Capture the cell that displays the provided text and extract its (x, y) central coordinate. 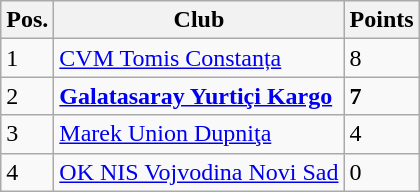
Galatasaray Yurtiçi Kargo (199, 96)
Marek Union Dupniţa (199, 134)
8 (382, 58)
1 (28, 58)
Pos. (28, 20)
2 (28, 96)
7 (382, 96)
3 (28, 134)
0 (382, 172)
CVM Tomis Constanța (199, 58)
Points (382, 20)
Club (199, 20)
OK NIS Vojvodina Novi Sad (199, 172)
